Pinpoint the cell where the given text exists, returning its (X, Y) midpoint coordinate. 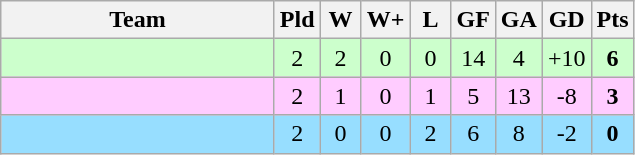
W+ (386, 20)
3 (612, 96)
Pld (297, 20)
-8 (566, 96)
GA (518, 20)
GD (566, 20)
L (430, 20)
13 (518, 96)
GF (473, 20)
+10 (566, 58)
W (340, 20)
Pts (612, 20)
4 (518, 58)
14 (473, 58)
Team (138, 20)
-2 (566, 134)
8 (518, 134)
5 (473, 96)
